Scan for the cell matching the given text and deliver its (X, Y) coordinate at center. 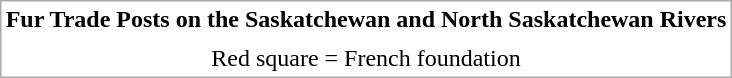
Red square = French foundation (366, 59)
Fur Trade Posts on the Saskatchewan and North Saskatchewan Rivers (366, 19)
